Return the (X, Y) coordinate for the center point of the cell that contains the specified text.  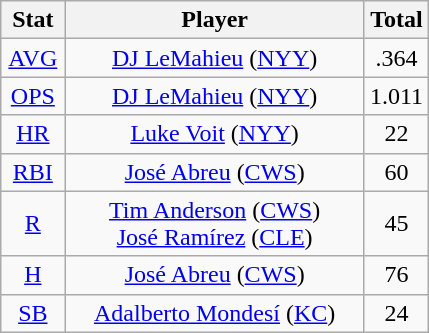
24 (396, 313)
76 (396, 275)
Player (214, 20)
Stat (33, 20)
AVG (33, 58)
.364 (396, 58)
45 (396, 224)
60 (396, 172)
RBI (33, 172)
H (33, 275)
Adalberto Mondesí (KC) (214, 313)
1.011 (396, 96)
OPS (33, 96)
22 (396, 134)
HR (33, 134)
SB (33, 313)
Total (396, 20)
Luke Voit (NYY) (214, 134)
R (33, 224)
Tim Anderson (CWS)José Ramírez (CLE) (214, 224)
